Search for the cell housing the specified text and yield its [x, y] center coordinate. 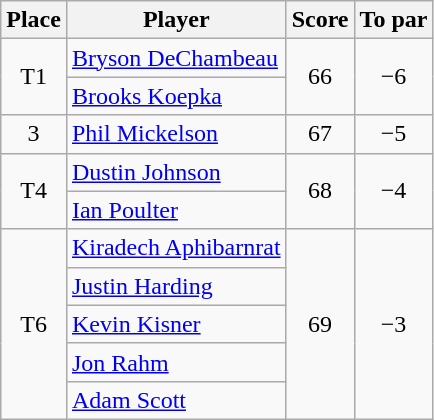
Score [320, 20]
Kevin Kisner [176, 324]
Phil Mickelson [176, 134]
T4 [34, 191]
Place [34, 20]
66 [320, 77]
67 [320, 134]
Kiradech Aphibarnrat [176, 248]
Ian Poulter [176, 210]
Adam Scott [176, 400]
−3 [394, 324]
68 [320, 191]
T6 [34, 324]
T1 [34, 77]
Dustin Johnson [176, 172]
−5 [394, 134]
3 [34, 134]
−6 [394, 77]
Bryson DeChambeau [176, 58]
69 [320, 324]
Player [176, 20]
Jon Rahm [176, 362]
Brooks Koepka [176, 96]
Justin Harding [176, 286]
To par [394, 20]
−4 [394, 191]
